For the text-containing cell, return its midpoint in [x, y] coordinate format. 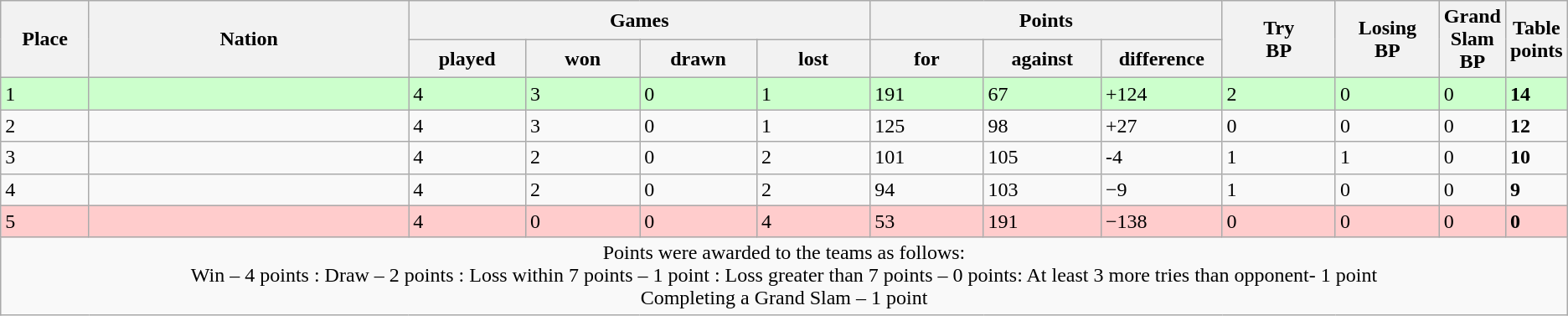
+124 [1161, 94]
Place [45, 39]
125 [926, 126]
LosingBP [1387, 39]
12 [1536, 126]
against [1042, 59]
drawn [699, 59]
Nation [248, 39]
53 [926, 221]
−138 [1161, 221]
for [926, 59]
-4 [1161, 158]
Points [1046, 20]
+27 [1161, 126]
94 [926, 189]
Tablepoints [1536, 39]
TryBP [1278, 39]
Games [640, 20]
difference [1161, 59]
played [467, 59]
105 [1042, 158]
98 [1042, 126]
101 [926, 158]
14 [1536, 94]
67 [1042, 94]
−9 [1161, 189]
5 [45, 221]
won [583, 59]
9 [1536, 189]
103 [1042, 189]
Grand SlamBP [1473, 39]
lost [812, 59]
10 [1536, 158]
